Scan for the cell matching the given text and deliver its (x, y) coordinate at center. 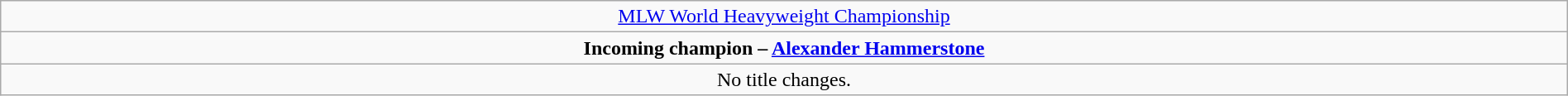
Incoming champion – Alexander Hammerstone (784, 48)
No title changes. (784, 79)
MLW World Heavyweight Championship (784, 17)
